Capture the cell that displays the provided text and extract its [x, y] central coordinate. 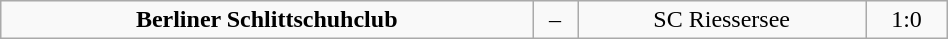
1:0 [906, 20]
SC Riessersee [722, 20]
– [556, 20]
Berliner Schlittschuhclub [267, 20]
